Pinpoint the cell where the given text exists, returning its (X, Y) midpoint coordinate. 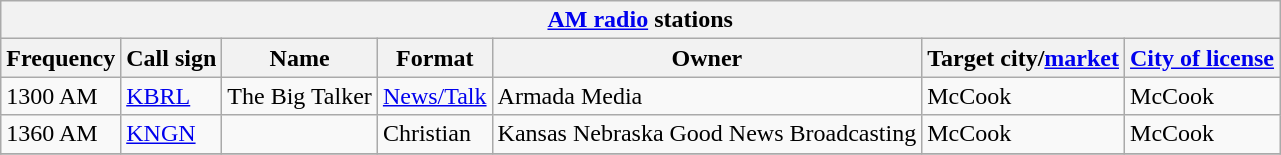
1360 AM (61, 134)
Christian (434, 134)
Target city/market (1024, 58)
KBRL (172, 96)
News/Talk (434, 96)
AM radio stations (640, 20)
Name (300, 58)
City of license (1202, 58)
1300 AM (61, 96)
Kansas Nebraska Good News Broadcasting (707, 134)
The Big Talker (300, 96)
Format (434, 58)
Call sign (172, 58)
Armada Media (707, 96)
KNGN (172, 134)
Frequency (61, 58)
Owner (707, 58)
